For the text-containing cell, return its midpoint in (x, y) coordinate format. 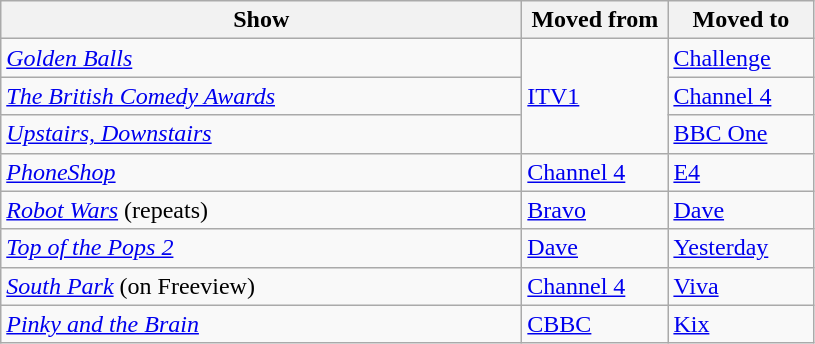
Bravo (595, 210)
Moved to (741, 20)
Moved from (595, 20)
BBC One (741, 134)
Golden Balls (262, 58)
Top of the Pops 2 (262, 248)
PhoneShop (262, 172)
Kix (741, 324)
Viva (741, 286)
Yesterday (741, 248)
CBBC (595, 324)
E4 (741, 172)
The British Comedy Awards (262, 96)
South Park (on Freeview) (262, 286)
Robot Wars (repeats) (262, 210)
ITV1 (595, 96)
Show (262, 20)
Upstairs, Downstairs (262, 134)
Challenge (741, 58)
Pinky and the Brain (262, 324)
